For the text-containing cell, return its midpoint in [X, Y] coordinate format. 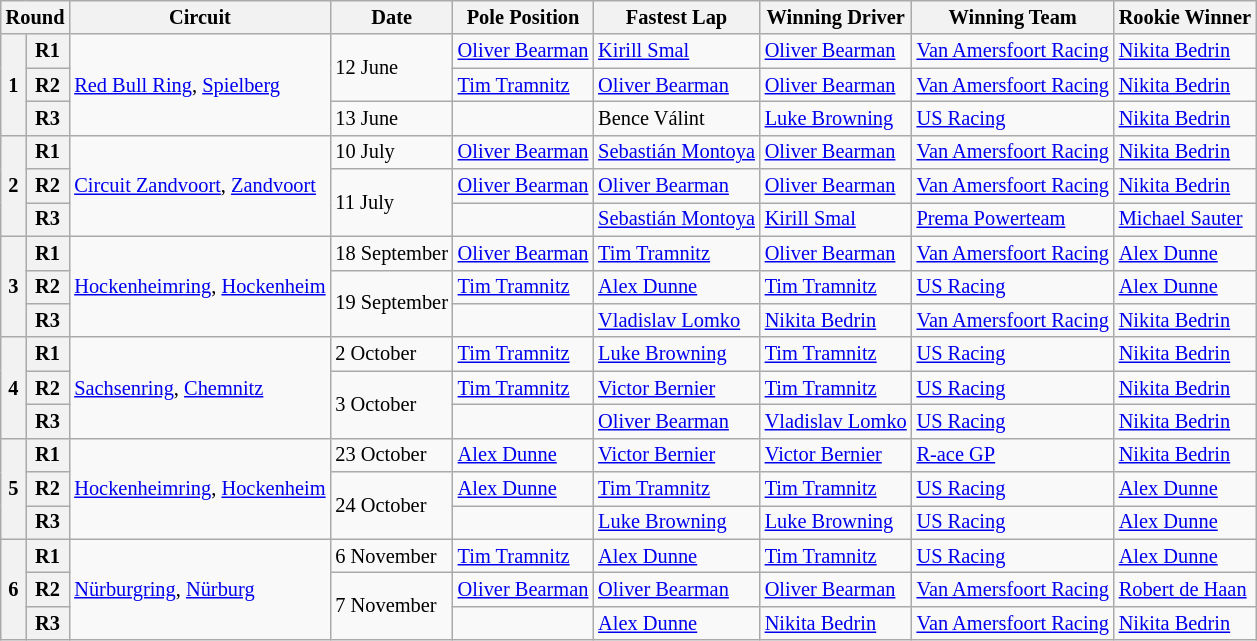
Nürburgring, Nürburg [200, 590]
Round [36, 17]
1 [14, 84]
Sachsenring, Chemnitz [200, 388]
Winning Team [1013, 17]
Rookie Winner [1185, 17]
5 [14, 488]
Date [391, 17]
18 September [391, 253]
24 October [391, 506]
2 October [391, 354]
3 [14, 286]
12 June [391, 68]
3 October [391, 404]
10 July [391, 152]
Robert de Haan [1185, 589]
Michael Sauter [1185, 219]
R-ace GP [1013, 455]
Winning Driver [836, 17]
Circuit [200, 17]
7 November [391, 606]
6 [14, 590]
Circuit Zandvoort, Zandvoort [200, 186]
13 June [391, 118]
4 [14, 388]
11 July [391, 202]
2 [14, 186]
Red Bull Ring, Spielberg [200, 84]
Fastest Lap [676, 17]
Bence Válint [676, 118]
23 October [391, 455]
19 September [391, 304]
Prema Powerteam [1013, 219]
Pole Position [523, 17]
6 November [391, 556]
